Determine the (x, y) coordinate at the center of the cell enclosing the given text.  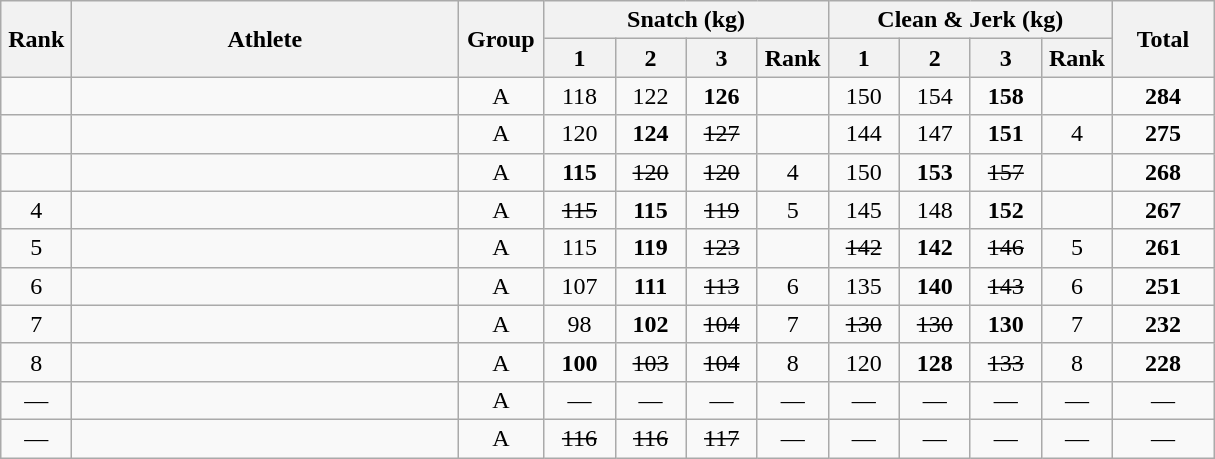
144 (864, 134)
228 (1162, 362)
151 (1006, 134)
232 (1162, 324)
145 (864, 210)
148 (934, 210)
127 (722, 134)
Snatch (kg) (686, 20)
157 (1006, 172)
128 (934, 362)
117 (722, 438)
102 (650, 324)
146 (1006, 248)
107 (580, 286)
275 (1162, 134)
126 (722, 96)
251 (1162, 286)
122 (650, 96)
103 (650, 362)
123 (722, 248)
133 (1006, 362)
113 (722, 286)
100 (580, 362)
135 (864, 286)
Group (501, 39)
111 (650, 286)
Clean & Jerk (kg) (970, 20)
140 (934, 286)
261 (1162, 248)
284 (1162, 96)
268 (1162, 172)
153 (934, 172)
118 (580, 96)
98 (580, 324)
143 (1006, 286)
124 (650, 134)
267 (1162, 210)
154 (934, 96)
147 (934, 134)
158 (1006, 96)
Athlete (265, 39)
152 (1006, 210)
Total (1162, 39)
